For the text-containing cell, return its midpoint in (x, y) coordinate format. 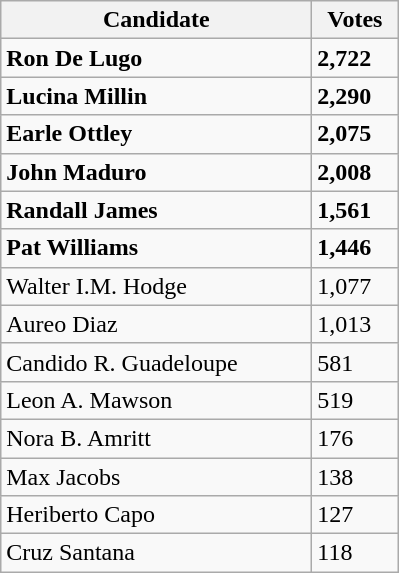
138 (355, 477)
Leon A. Mawson (156, 400)
Lucina Millin (156, 96)
Max Jacobs (156, 477)
118 (355, 553)
Candidate (156, 20)
1,013 (355, 324)
Cruz Santana (156, 553)
Walter I.M. Hodge (156, 286)
Randall James (156, 210)
1,077 (355, 286)
2,075 (355, 134)
2,008 (355, 172)
Aureo Diaz (156, 324)
Nora B. Amritt (156, 438)
Candido R. Guadeloupe (156, 362)
2,290 (355, 96)
1,561 (355, 210)
Ron De Lugo (156, 58)
1,446 (355, 248)
2,722 (355, 58)
519 (355, 400)
John Maduro (156, 172)
127 (355, 515)
176 (355, 438)
Heriberto Capo (156, 515)
Earle Ottley (156, 134)
Votes (355, 20)
581 (355, 362)
Pat Williams (156, 248)
